Capture the cell that displays the provided text and extract its (X, Y) central coordinate. 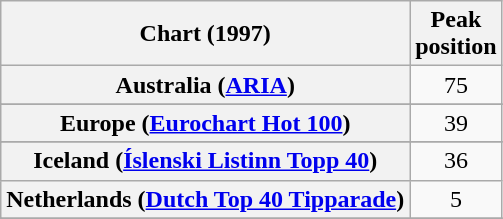
75 (456, 85)
Iceland (Íslenski Listinn Topp 40) (206, 161)
39 (456, 123)
Chart (1997) (206, 34)
36 (456, 161)
Europe (Eurochart Hot 100) (206, 123)
5 (456, 199)
Netherlands (Dutch Top 40 Tipparade) (206, 199)
Peakposition (456, 34)
Australia (ARIA) (206, 85)
